Return the (X, Y) coordinate for the center point of the cell that contains the specified text.  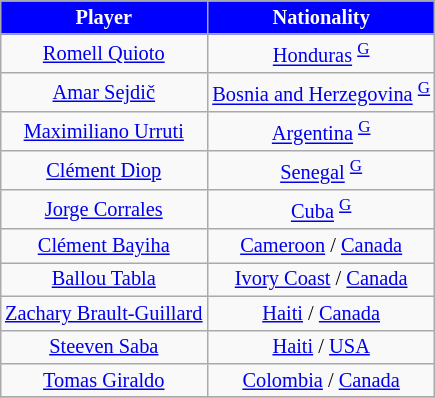
Haiti / USA (321, 347)
Haiti / Canada (321, 313)
Ballou Tabla (104, 279)
Clément Diop (104, 170)
Player (104, 17)
Maximiliano Urruti (104, 132)
Bosnia and Herzegovina G (321, 92)
Jorge Corrales (104, 210)
Nationality (321, 17)
Steeven Saba (104, 347)
Zachary Brault-Guillard (104, 313)
Colombia / Canada (321, 380)
Cameroon / Canada (321, 246)
Honduras G (321, 54)
Romell Quioto (104, 54)
Amar Sejdič (104, 92)
Argentina G (321, 132)
Clément Bayiha (104, 246)
Tomas Giraldo (104, 380)
Ivory Coast / Canada (321, 279)
Senegal G (321, 170)
Cuba G (321, 210)
